Output the [x, y] coordinate of the center of the cell containing the given text.  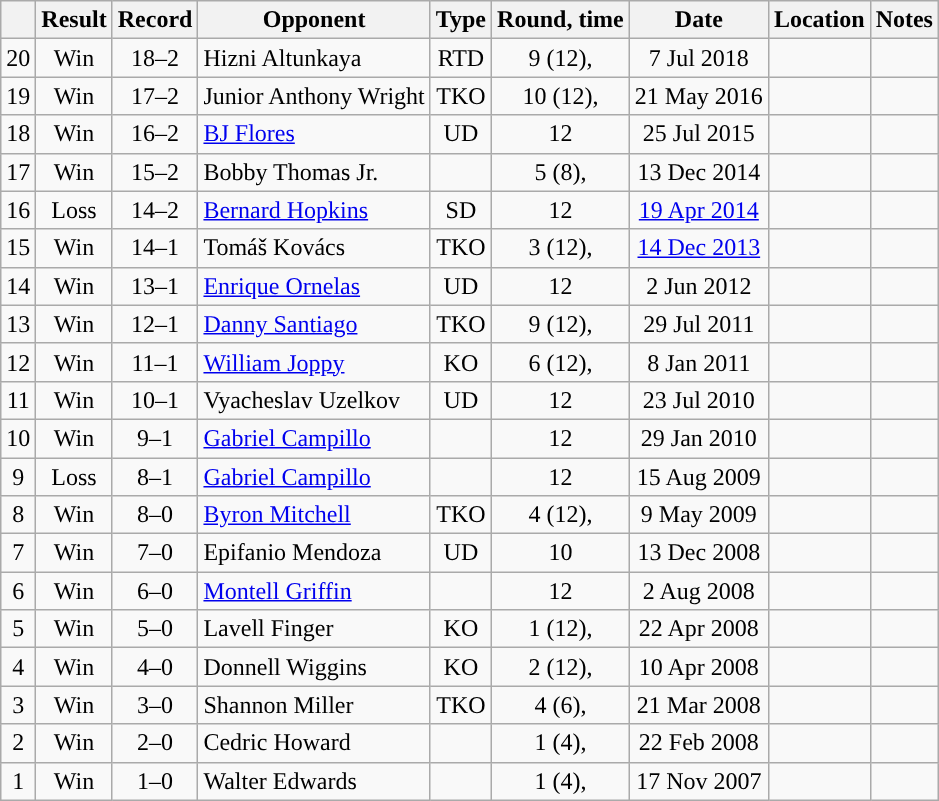
1 (12), [561, 629]
5 (8), [561, 172]
22 Apr 2008 [698, 629]
Donnell Wiggins [314, 667]
18–2 [155, 58]
21 Mar 2008 [698, 705]
5–0 [155, 629]
15–2 [155, 172]
William Joppy [314, 362]
13 Dec 2014 [698, 172]
14 [18, 286]
21 May 2016 [698, 96]
Montell Griffin [314, 591]
7 [18, 553]
3 [18, 705]
12–1 [155, 324]
Cedric Howard [314, 743]
Lavell Finger [314, 629]
4–0 [155, 667]
7 Jul 2018 [698, 58]
2 (12), [561, 667]
29 Jan 2010 [698, 438]
Enrique Ornelas [314, 286]
15 [18, 248]
4 (6), [561, 705]
Bernard Hopkins [314, 210]
10 (12), [561, 96]
22 Feb 2008 [698, 743]
5 [18, 629]
3–0 [155, 705]
6 [18, 591]
1 [18, 781]
Type [460, 20]
13–1 [155, 286]
23 Jul 2010 [698, 400]
RTD [460, 58]
20 [18, 58]
Record [155, 20]
2–0 [155, 743]
Opponent [314, 20]
Tomáš Kovács [314, 248]
Date [698, 20]
16 [18, 210]
25 Jul 2015 [698, 134]
BJ Flores [314, 134]
Hizni Altunkaya [314, 58]
13 [18, 324]
14–2 [155, 210]
14 Dec 2013 [698, 248]
4 (12), [561, 515]
Walter Edwards [314, 781]
14–1 [155, 248]
7–0 [155, 553]
Location [819, 20]
19 [18, 96]
9 May 2009 [698, 515]
9–1 [155, 438]
SD [460, 210]
16–2 [155, 134]
17–2 [155, 96]
Vyacheslav Uzelkov [314, 400]
11–1 [155, 362]
2 [18, 743]
9 [18, 477]
29 Jul 2011 [698, 324]
17 [18, 172]
10 Apr 2008 [698, 667]
11 [18, 400]
Epifanio Mendoza [314, 553]
8 [18, 515]
6 (12), [561, 362]
10–1 [155, 400]
Shannon Miller [314, 705]
8–0 [155, 515]
2 Aug 2008 [698, 591]
19 Apr 2014 [698, 210]
2 Jun 2012 [698, 286]
18 [18, 134]
15 Aug 2009 [698, 477]
Result [74, 20]
Notes [904, 20]
6–0 [155, 591]
Danny Santiago [314, 324]
1–0 [155, 781]
17 Nov 2007 [698, 781]
3 (12), [561, 248]
Bobby Thomas Jr. [314, 172]
8–1 [155, 477]
4 [18, 667]
8 Jan 2011 [698, 362]
Byron Mitchell [314, 515]
Round, time [561, 20]
13 Dec 2008 [698, 553]
Junior Anthony Wright [314, 96]
